Identify which cell holds the provided text, then report its (x, y) central coordinate. 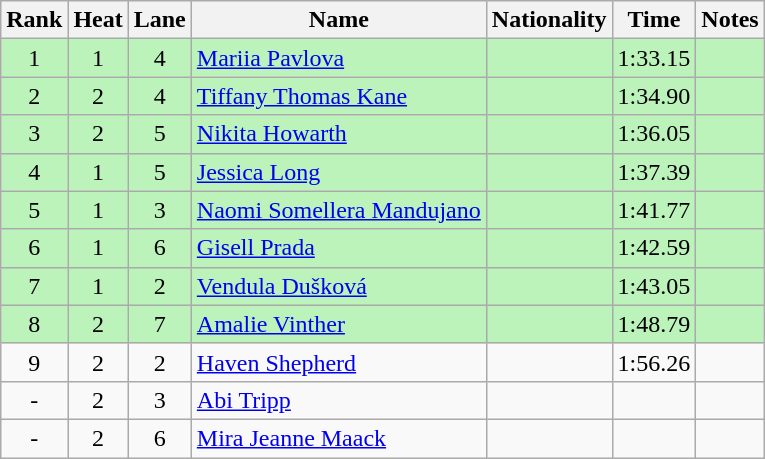
Jessica Long (338, 172)
Name (338, 20)
Lane (160, 20)
Mariia Pavlova (338, 58)
1:43.05 (654, 286)
9 (34, 362)
Notes (730, 20)
Nationality (549, 20)
1:48.79 (654, 324)
Amalie Vinther (338, 324)
Time (654, 20)
Abi Tripp (338, 400)
1:36.05 (654, 134)
1:56.26 (654, 362)
Naomi Somellera Mandujano (338, 210)
1:42.59 (654, 248)
1:41.77 (654, 210)
Nikita Howarth (338, 134)
1:34.90 (654, 96)
Gisell Prada (338, 248)
Rank (34, 20)
8 (34, 324)
Mira Jeanne Maack (338, 438)
Tiffany Thomas Kane (338, 96)
Heat (98, 20)
1:33.15 (654, 58)
1:37.39 (654, 172)
Vendula Dušková (338, 286)
Haven Shepherd (338, 362)
